Extract the (x, y) coordinate from the center of the cell holding the provided text.  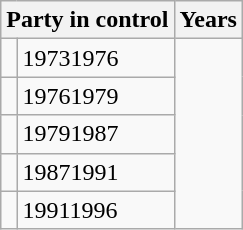
19871991 (96, 172)
Years (208, 20)
19791987 (96, 134)
19731976 (96, 58)
19761979 (96, 96)
Party in control (88, 20)
19911996 (96, 210)
